Return the [x, y] coordinate for the center point of the cell that contains the specified text.  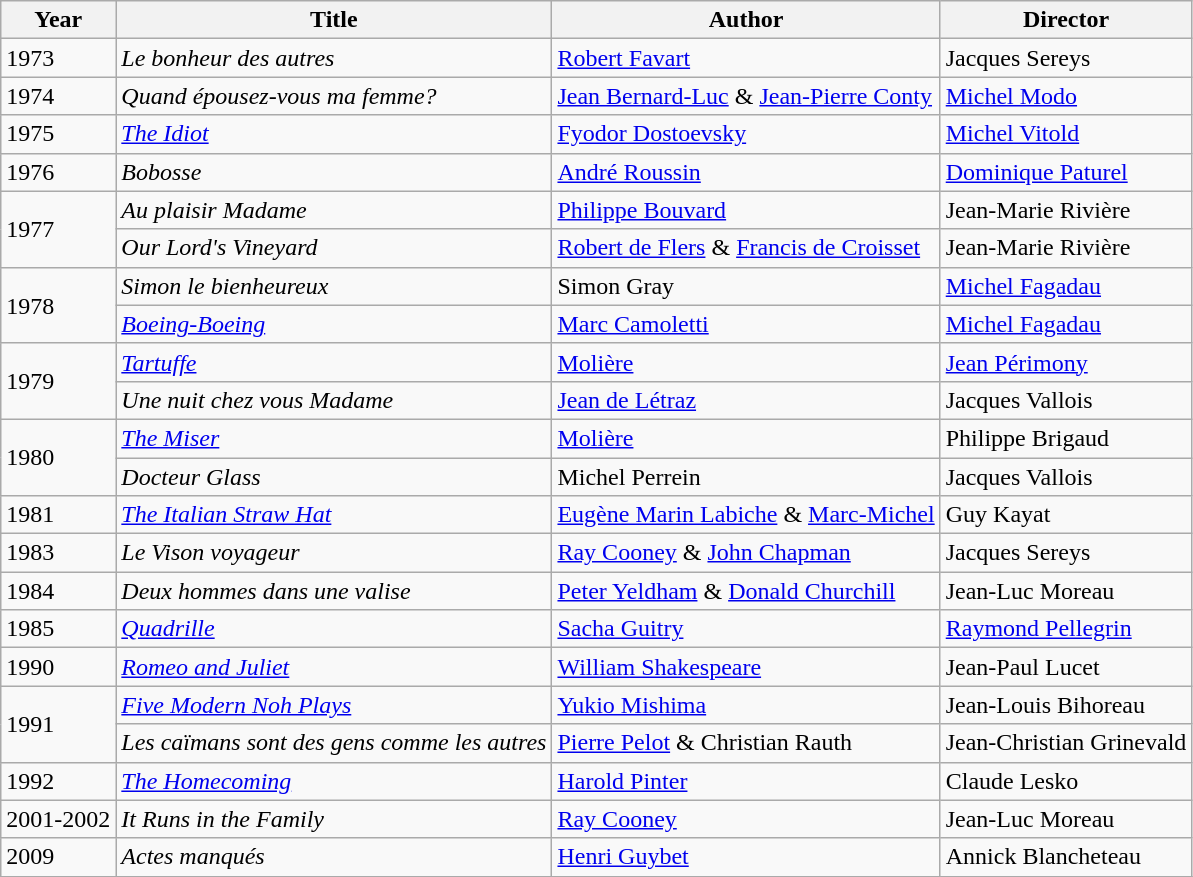
Les caïmans sont des gens comme les autres [334, 743]
1984 [58, 591]
Raymond Pellegrin [1066, 629]
André Roussin [746, 172]
Boeing-Boeing [334, 324]
Romeo and Juliet [334, 667]
The Homecoming [334, 781]
Peter Yeldham & Donald Churchill [746, 591]
Author [746, 20]
Harold Pinter [746, 781]
Eugène Marin Labiche & Marc-Michel [746, 515]
1977 [58, 229]
1974 [58, 96]
Tartuffe [334, 362]
The Miser [334, 438]
It Runs in the Family [334, 819]
The Idiot [334, 134]
The Italian Straw Hat [334, 515]
1991 [58, 724]
Guy Kayat [1066, 515]
2009 [58, 857]
Quadrille [334, 629]
Philippe Bouvard [746, 210]
Ray Cooney & John Chapman [746, 553]
Five Modern Noh Plays [334, 705]
1983 [58, 553]
1981 [58, 515]
Annick Blancheteau [1066, 857]
Ray Cooney [746, 819]
Simon le bienheureux [334, 286]
1976 [58, 172]
Michel Modo [1066, 96]
William Shakespeare [746, 667]
Jean-Louis Bihoreau [1066, 705]
Year [58, 20]
Yukio Mishima [746, 705]
1975 [58, 134]
Jean-Christian Grinevald [1066, 743]
Dominique Paturel [1066, 172]
Bobosse [334, 172]
Philippe Brigaud [1066, 438]
Marc Camoletti [746, 324]
Henri Guybet [746, 857]
Jean de Létraz [746, 400]
1990 [58, 667]
1985 [58, 629]
Michel Vitold [1066, 134]
Our Lord's Vineyard [334, 248]
Simon Gray [746, 286]
Robert Favart [746, 58]
2001-2002 [58, 819]
1973 [58, 58]
Quand épousez-vous ma femme? [334, 96]
Au plaisir Madame [334, 210]
Fyodor Dostoevsky [746, 134]
1980 [58, 457]
Jean Périmony [1066, 362]
Claude Lesko [1066, 781]
Director [1066, 20]
Title [334, 20]
Robert de Flers & Francis de Croisset [746, 248]
Jean-Paul Lucet [1066, 667]
1992 [58, 781]
1978 [58, 305]
Le bonheur des autres [334, 58]
Une nuit chez vous Madame [334, 400]
Sacha Guitry [746, 629]
Michel Perrein [746, 477]
Le Vison voyageur [334, 553]
Actes manqués [334, 857]
Deux hommes dans une valise [334, 591]
Docteur Glass [334, 477]
Jean Bernard-Luc & Jean-Pierre Conty [746, 96]
Pierre Pelot & Christian Rauth [746, 743]
1979 [58, 381]
